Capture the cell that displays the provided text and extract its (X, Y) central coordinate. 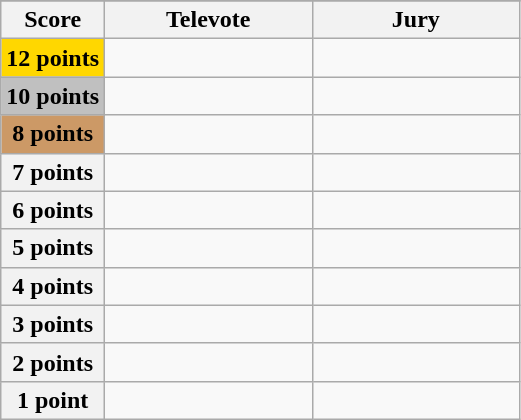
12 points (53, 58)
Jury (416, 20)
5 points (53, 248)
7 points (53, 172)
3 points (53, 324)
Televote (209, 20)
8 points (53, 134)
1 point (53, 400)
4 points (53, 286)
6 points (53, 210)
10 points (53, 96)
2 points (53, 362)
Score (53, 20)
